Determine the (X, Y) coordinate at the center of the cell enclosing the given text.  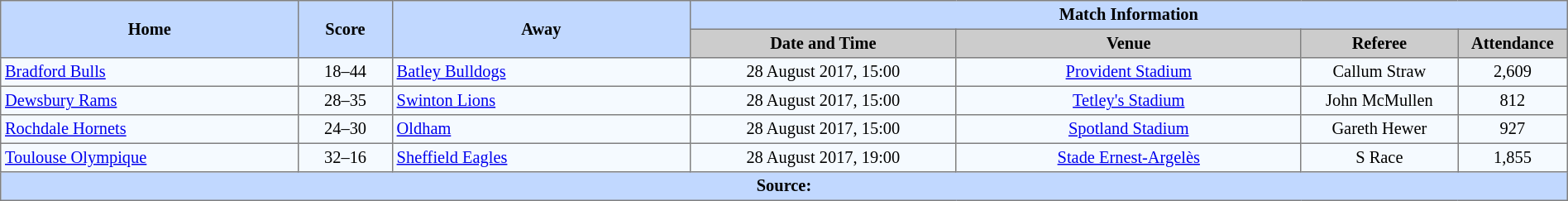
927 (1513, 129)
S Race (1379, 157)
32–16 (346, 157)
Home (150, 30)
24–30 (346, 129)
Match Information (1128, 15)
Sheffield Eagles (541, 157)
28 August 2017, 19:00 (823, 157)
Score (346, 30)
Gareth Hewer (1379, 129)
Referee (1379, 43)
Provident Stadium (1128, 72)
Oldham (541, 129)
18–44 (346, 72)
Batley Bulldogs (541, 72)
2,609 (1513, 72)
Rochdale Hornets (150, 129)
Venue (1128, 43)
28–35 (346, 100)
1,855 (1513, 157)
Source: (784, 186)
Dewsbury Rams (150, 100)
Callum Straw (1379, 72)
Tetley's Stadium (1128, 100)
Bradford Bulls (150, 72)
Toulouse Olympique (150, 157)
Away (541, 30)
Attendance (1513, 43)
812 (1513, 100)
Date and Time (823, 43)
Spotland Stadium (1128, 129)
Swinton Lions (541, 100)
Stade Ernest-Argelès (1128, 157)
John McMullen (1379, 100)
